Detect which cell encompasses the target text, then output its [x, y] center coordinate. 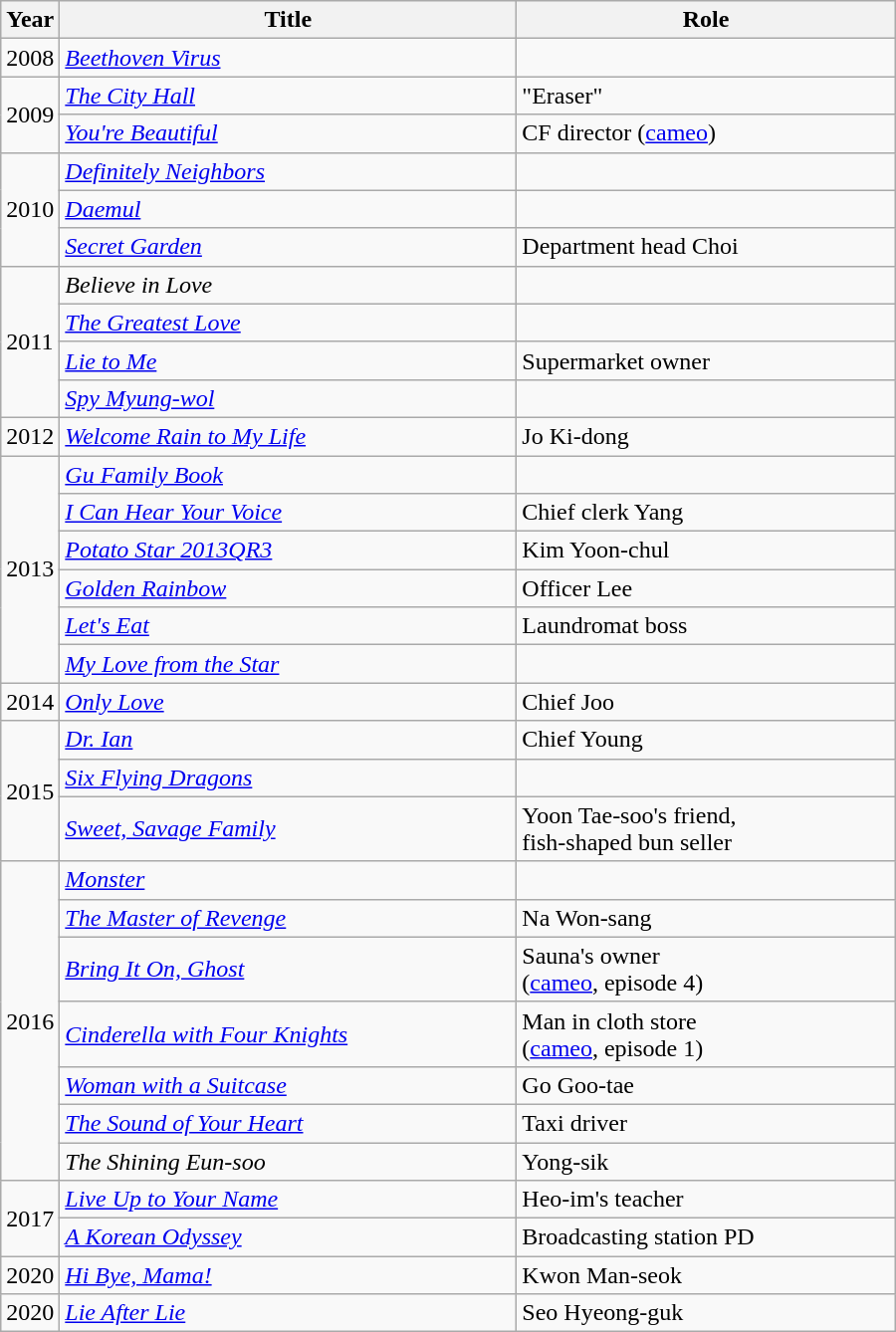
Monster [289, 880]
Kwon Man-seok [706, 1275]
Laundromat boss [706, 626]
Believe in Love [289, 285]
Title [289, 20]
Yong-sik [706, 1162]
Woman with a Suitcase [289, 1085]
Cinderella with Four Knights [289, 1033]
Daemul [289, 209]
2009 [30, 114]
2012 [30, 436]
Chief Joo [706, 702]
Lie After Lie [289, 1313]
Hi Bye, Mama! [289, 1275]
2015 [30, 790]
Supermarket owner [706, 360]
Go Goo-tae [706, 1085]
Dr. Ian [289, 740]
Definitely Neighbors [289, 171]
Spy Myung-wol [289, 398]
The Master of Revenge [289, 918]
Kim Yoon-chul [706, 551]
Let's Eat [289, 626]
"Eraser" [706, 96]
Golden Rainbow [289, 588]
Potato Star 2013QR3 [289, 551]
Chief Young [706, 740]
Man in cloth store (cameo, episode 1) [706, 1033]
The City Hall [289, 96]
Na Won-sang [706, 918]
2014 [30, 702]
Jo Ki-dong [706, 436]
Only Love [289, 702]
Chief clerk Yang [706, 513]
Sweet, Savage Family [289, 828]
You're Beautiful [289, 133]
Secret Garden [289, 247]
Bring It On, Ghost [289, 970]
Sauna's owner (cameo, episode 4) [706, 970]
2017 [30, 1219]
2011 [30, 341]
Yoon Tae-soo's friend, fish-shaped bun seller [706, 828]
Gu Family Book [289, 475]
Live Up to Your Name [289, 1200]
Officer Lee [706, 588]
2010 [30, 209]
Broadcasting station PD [706, 1237]
Lie to Me [289, 360]
2016 [30, 1020]
A Korean Odyssey [289, 1237]
2013 [30, 569]
Beethoven Virus [289, 58]
The Sound of Your Heart [289, 1123]
Heo-im's teacher [706, 1200]
Department head Choi [706, 247]
My Love from the Star [289, 664]
Role [706, 20]
Six Flying Dragons [289, 777]
2008 [30, 58]
Welcome Rain to My Life [289, 436]
Year [30, 20]
CF director (cameo) [706, 133]
I Can Hear Your Voice [289, 513]
The Shining Eun-soo [289, 1162]
Seo Hyeong-guk [706, 1313]
The Greatest Love [289, 323]
Taxi driver [706, 1123]
